Identify which cell holds the provided text, then report its [X, Y] central coordinate. 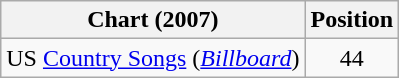
44 [352, 58]
US Country Songs (Billboard) [153, 58]
Chart (2007) [153, 20]
Position [352, 20]
